Extract the (X, Y) coordinate from the center of the cell holding the provided text.  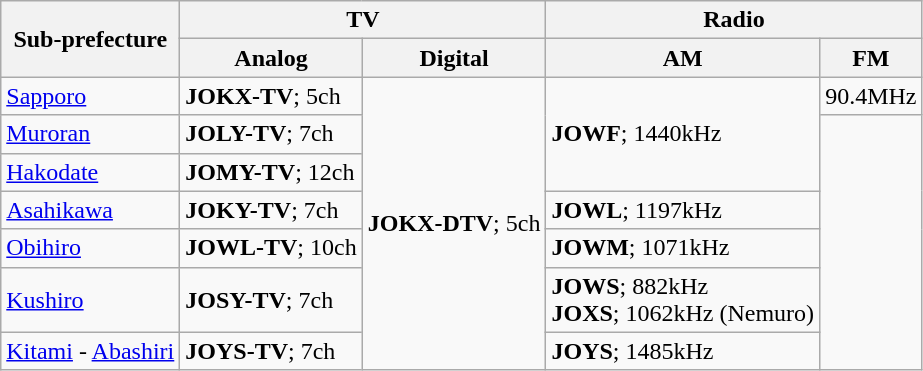
Kushiro (90, 300)
JOWL; 1197kHz (683, 210)
Sapporo (90, 96)
JOWF; 1440kHz (683, 134)
JOYS-TV; 7ch (271, 351)
JOKX-DTV; 5ch (454, 224)
90.4MHz (871, 96)
JOYS; 1485kHz (683, 351)
TV (363, 20)
FM (871, 58)
Asahikawa (90, 210)
Analog (271, 58)
AM (683, 58)
Muroran (90, 134)
Hakodate (90, 172)
Sub-prefecture (90, 39)
Obihiro (90, 248)
JOWL-TV; 10ch (271, 248)
JOMY-TV; 12ch (271, 172)
JOKY-TV; 7ch (271, 210)
JOLY-TV; 7ch (271, 134)
JOWM; 1071kHz (683, 248)
Kitami - Abashiri (90, 351)
JOKX-TV; 5ch (271, 96)
Radio (734, 20)
JOWS; 882kHzJOXS; 1062kHz (Nemuro) (683, 300)
JOSY-TV; 7ch (271, 300)
Digital (454, 58)
